Capture the cell that displays the provided text and extract its (X, Y) central coordinate. 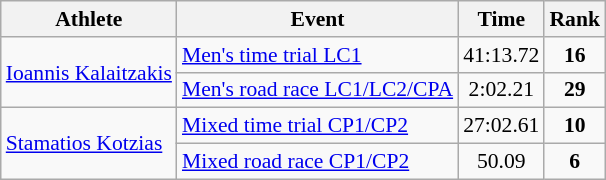
6 (574, 162)
Athlete (89, 19)
Ioannis Kalaitzakis (89, 72)
Stamatios Kotzias (89, 144)
Rank (574, 19)
Men's road race LC1/LC2/CPA (318, 90)
29 (574, 90)
Time (501, 19)
Men's time trial LC1 (318, 55)
41:13.72 (501, 55)
Event (318, 19)
10 (574, 126)
50.09 (501, 162)
Mixed road race CP1/CP2 (318, 162)
16 (574, 55)
Mixed time trial CP1/CP2 (318, 126)
27:02.61 (501, 126)
2:02.21 (501, 90)
